Return (x, y) of the center of cell containing provided text 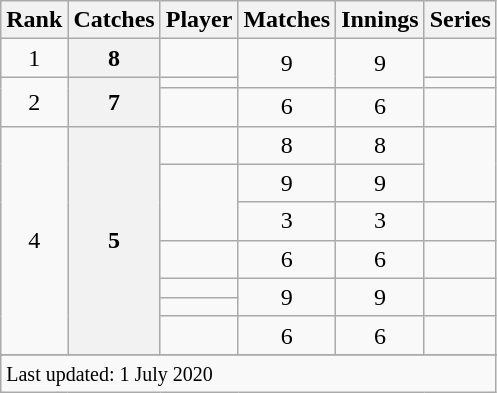
Catches (114, 20)
Matches (287, 20)
Series (460, 20)
4 (34, 240)
Innings (380, 20)
7 (114, 102)
2 (34, 102)
5 (114, 240)
Last updated: 1 July 2020 (249, 373)
1 (34, 58)
Rank (34, 20)
Player (199, 20)
